Return the (X, Y) coordinate for the center point of the cell that contains the specified text.  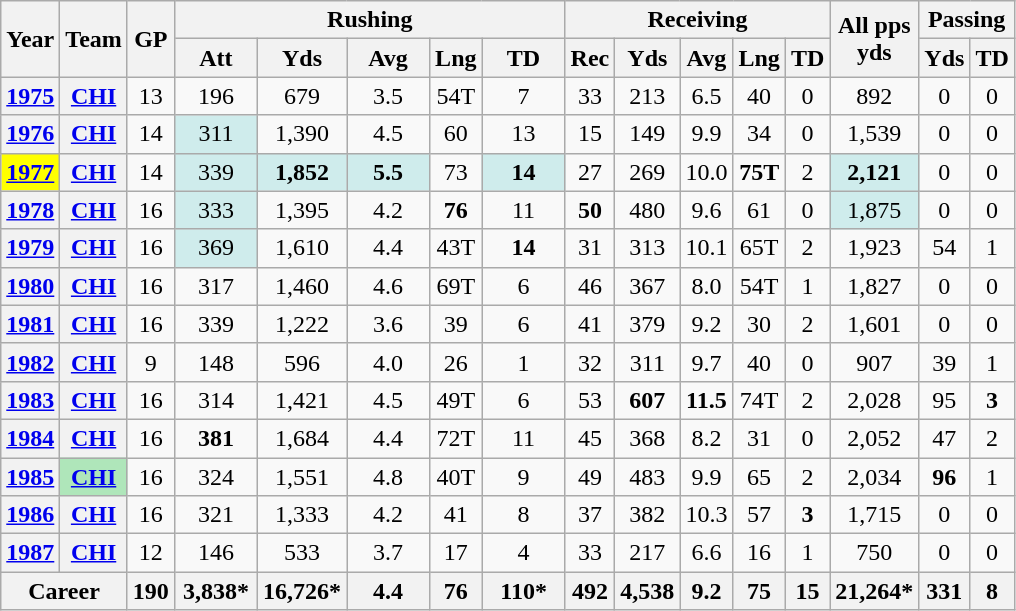
96 (944, 477)
8.2 (706, 438)
4,538 (648, 591)
3.5 (388, 96)
61 (759, 210)
4.8 (388, 477)
1979 (30, 248)
Att (216, 58)
GP (150, 39)
381 (216, 438)
49T (456, 400)
1,551 (302, 477)
1,333 (302, 515)
4.6 (388, 286)
95 (944, 400)
607 (648, 400)
379 (648, 324)
1978 (30, 210)
367 (648, 286)
1987 (30, 553)
1,390 (302, 134)
1982 (30, 362)
750 (874, 553)
317 (216, 286)
217 (648, 553)
6.5 (706, 96)
1,421 (302, 400)
9.7 (706, 362)
1,601 (874, 324)
Rushing (370, 20)
16,726* (302, 591)
37 (590, 515)
Rec (590, 58)
1984 (30, 438)
382 (648, 515)
483 (648, 477)
3.6 (388, 324)
2,121 (874, 172)
1,875 (874, 210)
All pps yds (874, 39)
1,923 (874, 248)
1,539 (874, 134)
4 (524, 553)
892 (874, 96)
6.6 (706, 553)
1981 (30, 324)
492 (590, 591)
5.5 (388, 172)
1976 (30, 134)
1,222 (302, 324)
1985 (30, 477)
4.0 (388, 362)
1,827 (874, 286)
1,610 (302, 248)
Career (64, 591)
907 (874, 362)
54 (944, 248)
34 (759, 134)
75T (759, 172)
213 (648, 96)
12 (150, 553)
190 (150, 591)
27 (590, 172)
17 (456, 553)
45 (590, 438)
3.7 (388, 553)
30 (759, 324)
480 (648, 210)
196 (216, 96)
8.0 (706, 286)
21,264* (874, 591)
269 (648, 172)
Receiving (698, 20)
146 (216, 553)
110* (524, 591)
Passing (967, 20)
148 (216, 362)
53 (590, 400)
57 (759, 515)
1980 (30, 286)
1983 (30, 400)
75 (759, 591)
49 (590, 477)
65T (759, 248)
333 (216, 210)
65 (759, 477)
331 (944, 591)
368 (648, 438)
46 (590, 286)
7 (524, 96)
47 (944, 438)
74T (759, 400)
2,034 (874, 477)
73 (456, 172)
3,838* (216, 591)
1,395 (302, 210)
324 (216, 477)
1,715 (874, 515)
2,052 (874, 438)
1,460 (302, 286)
313 (648, 248)
679 (302, 96)
1975 (30, 96)
10.1 (706, 248)
1,852 (302, 172)
369 (216, 248)
149 (648, 134)
9.6 (706, 210)
Year (30, 39)
43T (456, 248)
2,028 (874, 400)
1986 (30, 515)
10.3 (706, 515)
321 (216, 515)
40T (456, 477)
533 (302, 553)
69T (456, 286)
60 (456, 134)
72T (456, 438)
1,684 (302, 438)
50 (590, 210)
Team (94, 39)
32 (590, 362)
26 (456, 362)
1977 (30, 172)
10.0 (706, 172)
11.5 (706, 400)
596 (302, 362)
314 (216, 400)
